Identify which cell holds the provided text, then report its [X, Y] central coordinate. 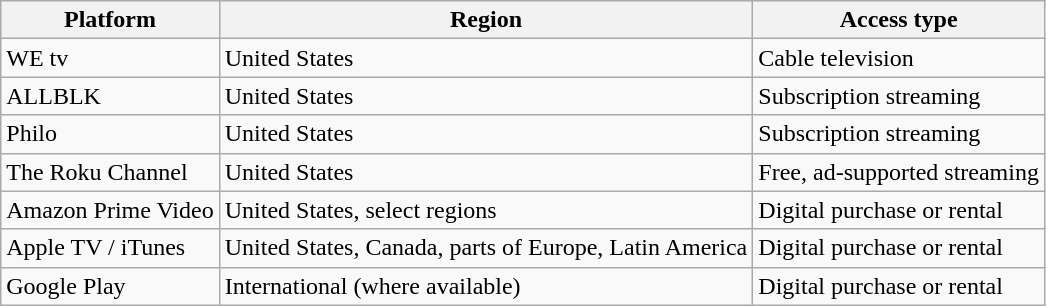
United States, Canada, parts of Europe, Latin America [486, 248]
Amazon Prime Video [110, 210]
Google Play [110, 286]
United States, select regions [486, 210]
WE tv [110, 58]
International (where available) [486, 286]
The Roku Channel [110, 172]
Apple TV / iTunes [110, 248]
Free, ad-supported streaming [899, 172]
ALLBLK [110, 96]
Philo [110, 134]
Access type [899, 20]
Platform [110, 20]
Region [486, 20]
Cable television [899, 58]
